Output the (X, Y) coordinate of the center of the cell containing the given text.  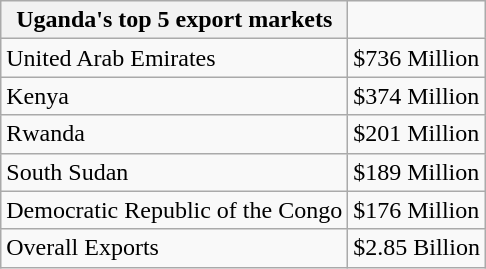
Rwanda (174, 134)
Kenya (174, 96)
United Arab Emirates (174, 58)
Overall Exports (174, 248)
$736 Million (417, 58)
$2.85 Billion (417, 248)
South Sudan (174, 172)
$201 Million (417, 134)
$189 Million (417, 172)
Democratic Republic of the Congo (174, 210)
$374 Million (417, 96)
Uganda's top 5 export markets (174, 20)
$176 Million (417, 210)
